Return the (x, y) coordinate for the center point of the cell that contains the specified text.  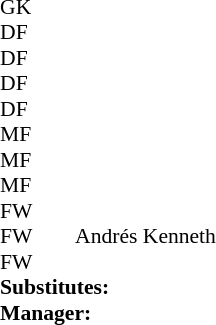
Substitutes: (108, 287)
Andrés Kenneth (146, 237)
